Determine the [x, y] coordinate at the center of the cell enclosing the given text.  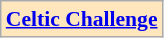
Celtic Challenge [82, 19]
